Search for the cell housing the specified text and yield its [X, Y] center coordinate. 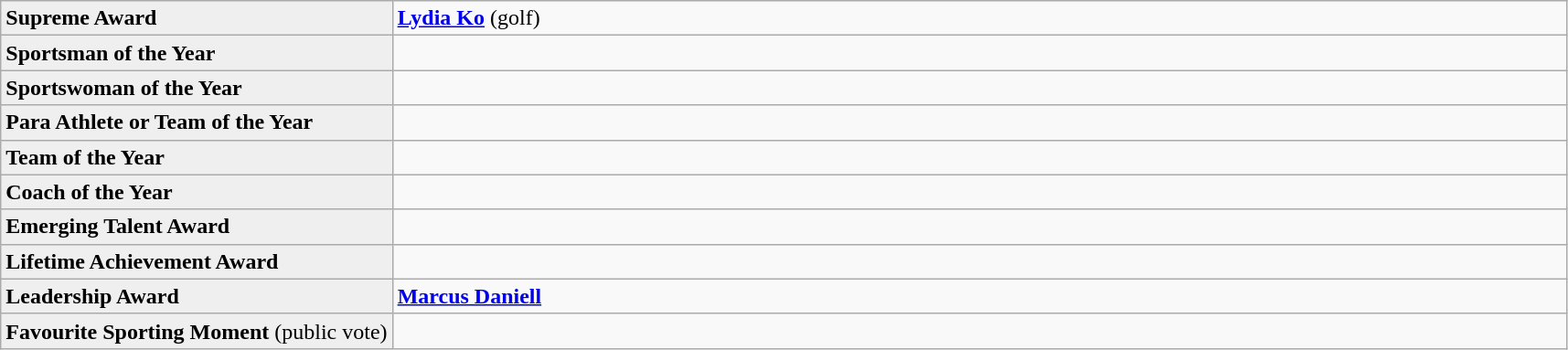
Marcus Daniell [980, 296]
Supreme Award [197, 18]
Para Athlete or Team of the Year [197, 122]
Sportsman of the Year [197, 53]
Favourite Sporting Moment (public vote) [197, 331]
Coach of the Year [197, 192]
Leadership Award [197, 296]
Sportswoman of the Year [197, 88]
Lifetime Achievement Award [197, 261]
Lydia Ko (golf) [980, 18]
Team of the Year [197, 157]
Emerging Talent Award [197, 227]
